Locate the cell with the specified text and output its [x, y] center coordinate. 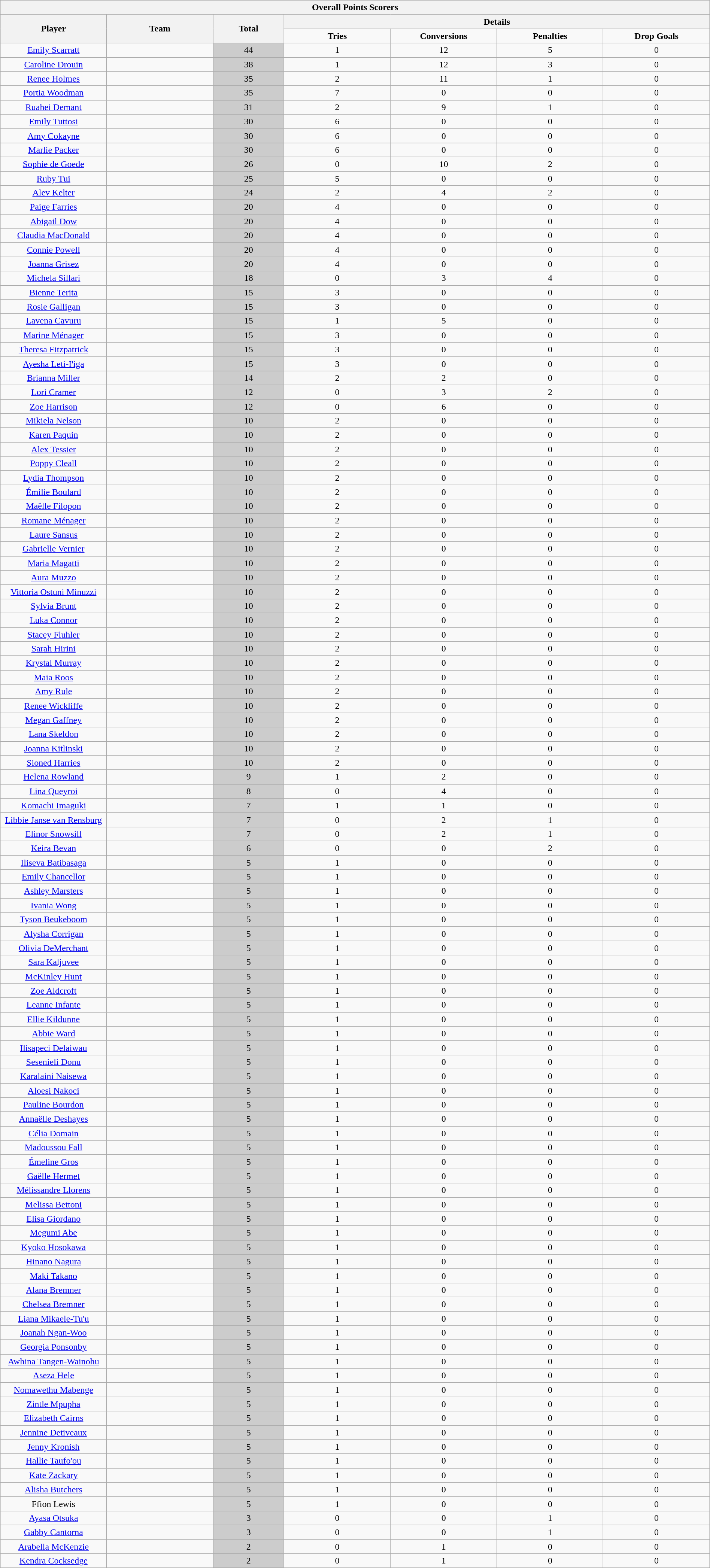
Alev Kelter [54, 193]
Liana Mikaele-Tu'u [54, 1318]
14 [249, 378]
Komachi Imaguki [54, 805]
Emily Tuttosi [54, 121]
Team [160, 29]
Amy Rule [54, 692]
Total [249, 29]
Michela Sillari [54, 278]
Pauline Bourdon [54, 1105]
Marine Ménager [54, 335]
Ivania Wong [54, 905]
18 [249, 278]
Drop Goals [656, 36]
Marlie Packer [54, 150]
Sarah Hirini [54, 649]
Maki Takano [54, 1276]
Awhina Tangen-Wainohu [54, 1361]
Lana Skeldon [54, 734]
Luka Connor [54, 620]
44 [249, 50]
Elizabeth Cairns [54, 1418]
Zintle Mpupha [54, 1404]
Emily Scarratt [54, 50]
31 [249, 107]
Gabby Cantorna [54, 1532]
8 [249, 791]
Tyson Beukeboom [54, 920]
Melissa Bettoni [54, 1204]
Details [497, 22]
Hallie Taufo'ou [54, 1461]
Karen Paquin [54, 435]
Sioned Harries [54, 763]
Mélissandre Llorens [54, 1190]
Zoe Harrison [54, 406]
Iliseva Batibasaga [54, 862]
Olivia DeMerchant [54, 948]
Annaëlle Deshayes [54, 1119]
Joanna Kitlinski [54, 748]
Lina Queyroi [54, 791]
Alex Tessier [54, 449]
38 [249, 64]
Alana Bremner [54, 1290]
Madoussou Fall [54, 1148]
Laure Sansus [54, 535]
25 [249, 179]
Overall Points Scorers [355, 7]
Alisha Butchers [54, 1489]
Émeline Gros [54, 1162]
Jennine Detiveaux [54, 1432]
Kendra Cocksedge [54, 1561]
Elinor Snowsill [54, 834]
Maria Magatti [54, 563]
Helena Rowland [54, 777]
Ellie Kildunne [54, 1019]
Ayasa Otsuka [54, 1518]
Renee Holmes [54, 79]
Zoe Aldcroft [54, 991]
Aloesi Nakoci [54, 1091]
Rosie Galligan [54, 307]
Sesenieli Donu [54, 1062]
Hinano Nagura [54, 1261]
Kyoko Hosokawa [54, 1247]
Ashley Marsters [54, 891]
Ruahei Demant [54, 107]
Conversions [444, 36]
Romane Ménager [54, 520]
Caroline Drouin [54, 64]
Theresa Fitzpatrick [54, 349]
Penalties [550, 36]
Emily Chancellor [54, 877]
McKinley Hunt [54, 976]
Paige Farries [54, 207]
Connie Powell [54, 250]
Abigail Dow [54, 221]
Ruby Tui [54, 179]
Libbie Janse van Rensburg [54, 820]
Stacey Fluhler [54, 635]
Lavena Cavuru [54, 321]
Aura Muzzo [54, 577]
Gabrielle Vernier [54, 549]
Bienne Terita [54, 292]
26 [249, 164]
Émilie Boulard [54, 492]
Sophie de Goede [54, 164]
Maëlle Filopon [54, 506]
Vittoria Ostuni Minuzzi [54, 592]
Elisa Giordano [54, 1219]
Leanne Infante [54, 1005]
Célia Domain [54, 1133]
Nomawethu Mabenge [54, 1390]
Arabella McKenzie [54, 1547]
Amy Cokayne [54, 136]
Portia Woodman [54, 93]
Poppy Cleall [54, 464]
Player [54, 29]
Gaëlle Hermet [54, 1176]
Joanna Grisez [54, 264]
Abbie Ward [54, 1033]
Alysha Corrigan [54, 934]
Sara Kaljuvee [54, 962]
Krystal Murray [54, 663]
Mikiela Nelson [54, 421]
Aseza Hele [54, 1376]
Georgia Ponsonby [54, 1347]
Tries [337, 36]
Ffion Lewis [54, 1504]
Jenny Kronish [54, 1447]
Megan Gaffney [54, 720]
Maia Roos [54, 677]
Lydia Thompson [54, 478]
Karalaini Naisewa [54, 1076]
Brianna Miller [54, 378]
Keira Bevan [54, 848]
Joanah Ngan-Woo [54, 1333]
Ayesha Leti-I'iga [54, 364]
Claudia MacDonald [54, 235]
Kate Zackary [54, 1475]
Ilisapeci Delaiwau [54, 1048]
11 [444, 79]
24 [249, 193]
Lori Cramer [54, 392]
Chelsea Bremner [54, 1304]
Renee Wickliffe [54, 706]
Megumi Abe [54, 1233]
Sylvia Brunt [54, 606]
